Identify which cell holds the provided text, then report its (x, y) central coordinate. 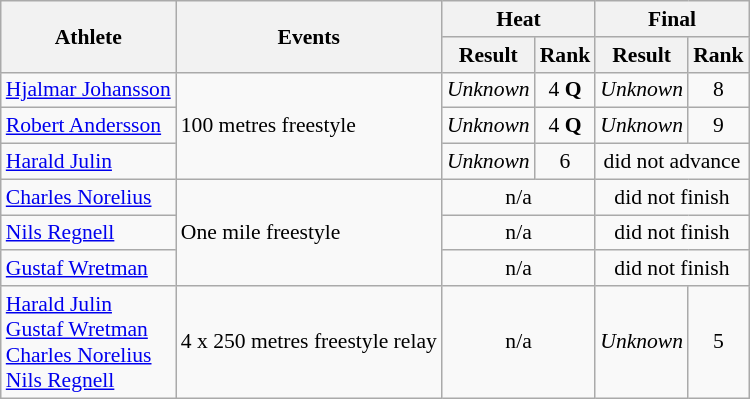
Hjalmar Johansson (88, 90)
did not advance (672, 162)
Gustaf Wretman (88, 269)
Robert Andersson (88, 126)
6 (566, 162)
100 metres freestyle (309, 126)
4 x 250 metres freestyle relay (309, 342)
Harald JulinGustaf WretmanCharles NoreliusNils Regnell (88, 342)
Final (672, 19)
Athlete (88, 36)
8 (718, 90)
5 (718, 342)
9 (718, 126)
Heat (518, 19)
Nils Regnell (88, 233)
One mile freestyle (309, 232)
Events (309, 36)
Charles Norelius (88, 197)
Harald Julin (88, 162)
